From the cell containing the given text, extract its center point as [x, y] coordinate. 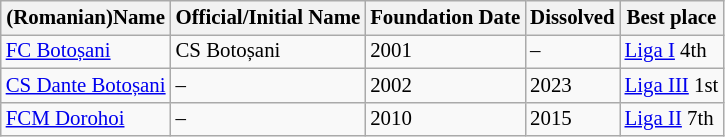
Liga I 4th [672, 51]
2015 [572, 119]
2001 [445, 51]
CS Dante Botoșani [86, 85]
Official/Initial Name [268, 18]
Liga II 7th [672, 119]
Foundation Date [445, 18]
CS Botoșani [268, 51]
FC Botoșani [86, 51]
2002 [445, 85]
Liga III 1st [672, 85]
FCM Dorohoi [86, 119]
Dissolved [572, 18]
2023 [572, 85]
Best place [672, 18]
2010 [445, 119]
(Romanian)Name [86, 18]
